Pinpoint the cell where the given text exists, returning its (X, Y) midpoint coordinate. 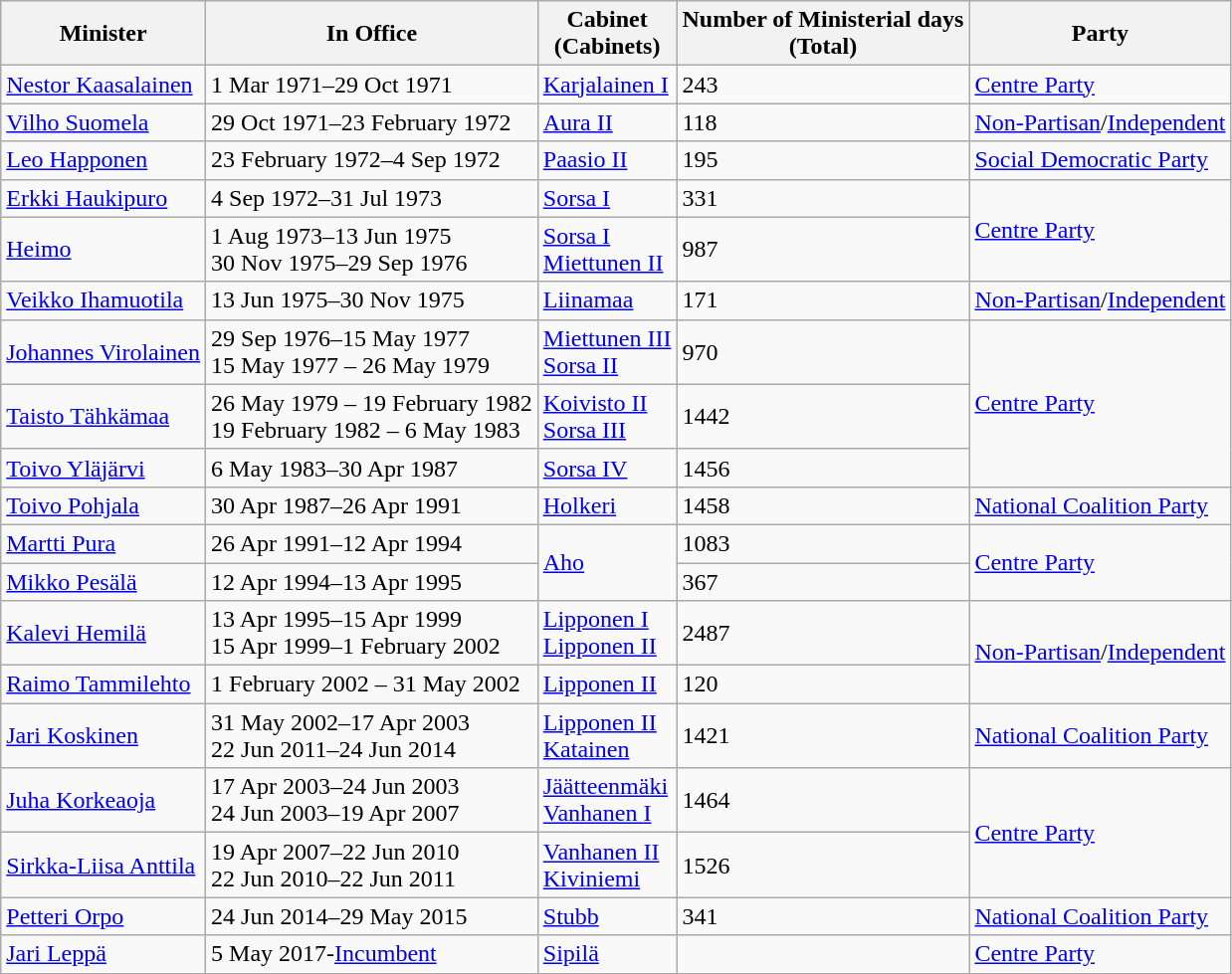
12 Apr 1994–13 Apr 1995 (372, 582)
Sorsa IMiettunen II (607, 249)
1421 (823, 736)
Paasio II (607, 160)
Liinamaa (607, 300)
17 Apr 2003–24 Jun 200324 Jun 2003–19 Apr 2007 (372, 800)
Social Democratic Party (1101, 160)
6 May 1983–30 Apr 1987 (372, 468)
Jari Koskinen (103, 736)
Lipponen IIKatainen (607, 736)
Karjalainen I (607, 85)
Heimo (103, 249)
341 (823, 916)
In Office (372, 34)
1442 (823, 416)
Koivisto IISorsa III (607, 416)
29 Sep 1976–15 May 197715 May 1977 – 26 May 1979 (372, 352)
Martti Pura (103, 543)
Lipponen ILipponen II (607, 633)
1 February 2002 – 31 May 2002 (372, 684)
Toivo Pohjala (103, 505)
Mikko Pesälä (103, 582)
Jari Leppä (103, 954)
Sipilä (607, 954)
Aura II (607, 122)
Kalevi Hemilä (103, 633)
19 Apr 2007–22 Jun 201022 Jun 2010–22 Jun 2011 (372, 866)
Vilho Suomela (103, 122)
Lipponen II (607, 684)
987 (823, 249)
Aho (607, 562)
2487 (823, 633)
1456 (823, 468)
171 (823, 300)
24 Jun 2014–29 May 2015 (372, 916)
970 (823, 352)
Leo Happonen (103, 160)
5 May 2017-Incumbent (372, 954)
Nestor Kaasalainen (103, 85)
1 Aug 1973–13 Jun 197530 Nov 1975–29 Sep 1976 (372, 249)
Veikko Ihamuotila (103, 300)
1458 (823, 505)
Sorsa I (607, 198)
26 Apr 1991–12 Apr 1994 (372, 543)
31 May 2002–17 Apr 200322 Jun 2011–24 Jun 2014 (372, 736)
Miettunen IIISorsa II (607, 352)
Number of Ministerial days (Total) (823, 34)
Minister (103, 34)
120 (823, 684)
Juha Korkeaoja (103, 800)
Sorsa IV (607, 468)
243 (823, 85)
29 Oct 1971–23 February 1972 (372, 122)
Stubb (607, 916)
Vanhanen IIKiviniemi (607, 866)
367 (823, 582)
26 May 1979 – 19 February 198219 February 1982 – 6 May 1983 (372, 416)
4 Sep 1972–31 Jul 1973 (372, 198)
Taisto Tähkämaa (103, 416)
1083 (823, 543)
Raimo Tammilehto (103, 684)
13 Apr 1995–15 Apr 199915 Apr 1999–1 February 2002 (372, 633)
Sirkka-Liisa Anttila (103, 866)
195 (823, 160)
1464 (823, 800)
Cabinet(Cabinets) (607, 34)
118 (823, 122)
Holkeri (607, 505)
Erkki Haukipuro (103, 198)
Petteri Orpo (103, 916)
Toivo Yläjärvi (103, 468)
Party (1101, 34)
1 Mar 1971–29 Oct 1971 (372, 85)
Johannes Virolainen (103, 352)
1526 (823, 866)
30 Apr 1987–26 Apr 1991 (372, 505)
JäätteenmäkiVanhanen I (607, 800)
331 (823, 198)
13 Jun 1975–30 Nov 1975 (372, 300)
23 February 1972–4 Sep 1972 (372, 160)
